Output the [X, Y] coordinate of the center of the cell containing the given text.  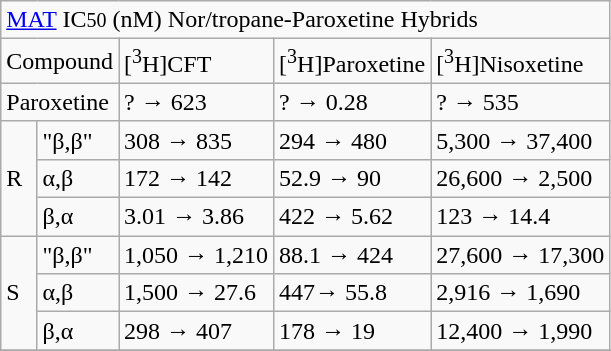
[3H]Nisoxetine [520, 62]
422 → 5.62 [352, 217]
? → 0.28 [352, 102]
Compound [60, 62]
172 → 142 [196, 178]
294 → 480 [352, 140]
[3H]Paroxetine [352, 62]
123 → 14.4 [520, 217]
26,600 → 2,500 [520, 178]
1,500 → 27.6 [196, 293]
MAT IC50 (nM) Nor/tropane-Paroxetine Hybrids [306, 20]
Paroxetine [60, 102]
308 → 835 [196, 140]
? → 623 [196, 102]
447→ 55.8 [352, 293]
88.1 → 424 [352, 255]
52.9 → 90 [352, 178]
2,916 → 1,690 [520, 293]
27,600 → 17,300 [520, 255]
S [19, 293]
3.01 → 3.86 [196, 217]
178 → 19 [352, 331]
298 → 407 [196, 331]
5,300 → 37,400 [520, 140]
R [19, 178]
1,050 → 1,210 [196, 255]
[3H]CFT [196, 62]
? → 535 [520, 102]
12,400 → 1,990 [520, 331]
